Locate the cell with the specified text and output its (x, y) center coordinate. 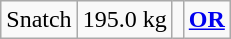
OR (206, 20)
Snatch (39, 20)
195.0 kg (124, 20)
